Provide the (x, y) coordinate of the cell's center where the given text is located.  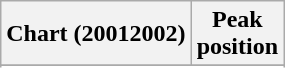
Chart (20012002) (96, 34)
Peak position (237, 34)
